Scan for the cell matching the given text and deliver its (X, Y) coordinate at center. 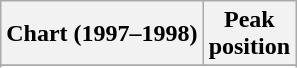
Chart (1997–1998) (102, 34)
Peakposition (249, 34)
